Search for the cell housing the specified text and yield its (x, y) center coordinate. 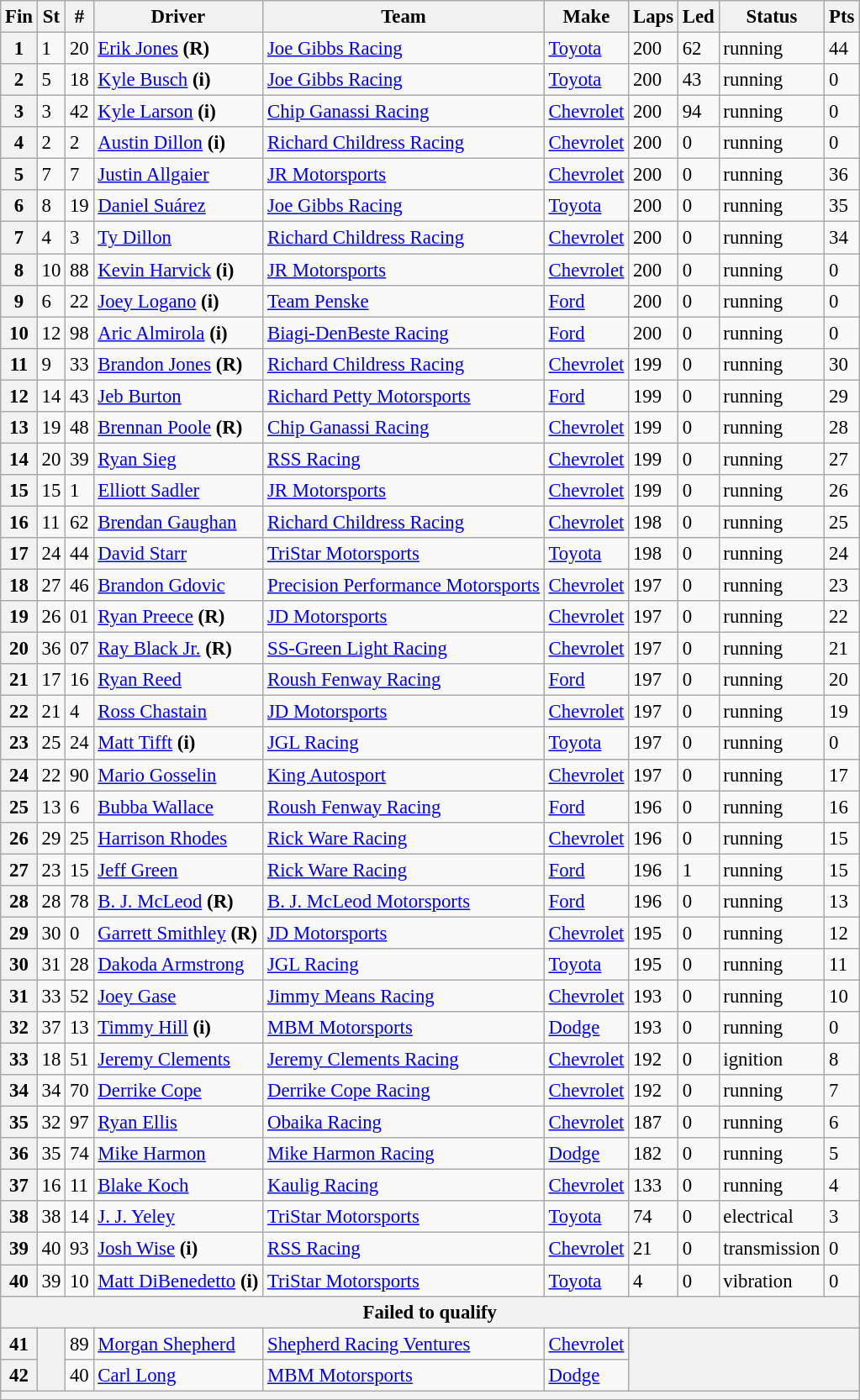
Harrison Rhodes (178, 838)
Kyle Busch (i) (178, 80)
Aric Almirola (i) (178, 333)
Mike Harmon (178, 1154)
Timmy Hill (i) (178, 1028)
Obaika Racing (404, 1123)
90 (79, 775)
41 (19, 1344)
transmission (772, 1249)
Ryan Reed (178, 680)
Mike Harmon Racing (404, 1154)
Dakoda Armstrong (178, 965)
Derrike Cope (178, 1091)
J. J. Yeley (178, 1218)
133 (654, 1186)
B. J. McLeod Motorsports (404, 902)
Brennan Poole (R) (178, 428)
B. J. McLeod (R) (178, 902)
Driver (178, 17)
Brandon Jones (R) (178, 364)
Mario Gosselin (178, 775)
Joey Logano (i) (178, 301)
07 (79, 649)
Team (404, 17)
70 (79, 1091)
93 (79, 1249)
Garrett Smithley (R) (178, 933)
Ross Chastain (178, 712)
Jimmy Means Racing (404, 996)
Blake Koch (178, 1186)
Ryan Sieg (178, 459)
Josh Wise (i) (178, 1249)
St (50, 17)
Justin Allgaier (178, 175)
Derrike Cope Racing (404, 1091)
89 (79, 1344)
Kaulig Racing (404, 1186)
David Starr (178, 554)
98 (79, 333)
Ryan Ellis (178, 1123)
electrical (772, 1218)
Biagi-DenBeste Racing (404, 333)
Austin Dillon (i) (178, 143)
King Autosport (404, 775)
Bubba Wallace (178, 807)
Brandon Gdovic (178, 586)
187 (654, 1123)
Jeremy Clements Racing (404, 1060)
Status (772, 17)
# (79, 17)
Precision Performance Motorsports (404, 586)
Kyle Larson (i) (178, 112)
Ryan Preece (R) (178, 617)
Fin (19, 17)
Make (586, 17)
48 (79, 428)
Matt DiBenedetto (i) (178, 1281)
Failed to qualify (430, 1312)
97 (79, 1123)
Matt Tifft (i) (178, 744)
46 (79, 586)
52 (79, 996)
SS-Green Light Racing (404, 649)
182 (654, 1154)
94 (698, 112)
Brendan Gaughan (178, 522)
Jeb Burton (178, 396)
vibration (772, 1281)
01 (79, 617)
Jeremy Clements (178, 1060)
Led (698, 17)
Richard Petty Motorsports (404, 396)
88 (79, 270)
Morgan Shepherd (178, 1344)
78 (79, 902)
Daniel Suárez (178, 206)
Team Penske (404, 301)
ignition (772, 1060)
Elliott Sadler (178, 491)
Erik Jones (R) (178, 49)
Shepherd Racing Ventures (404, 1344)
51 (79, 1060)
Ty Dillon (178, 238)
Joey Gase (178, 996)
Ray Black Jr. (R) (178, 649)
Pts (842, 17)
Laps (654, 17)
Jeff Green (178, 870)
Kevin Harvick (i) (178, 270)
Carl Long (178, 1375)
